Locate the cell with the specified text and output its (X, Y) center coordinate. 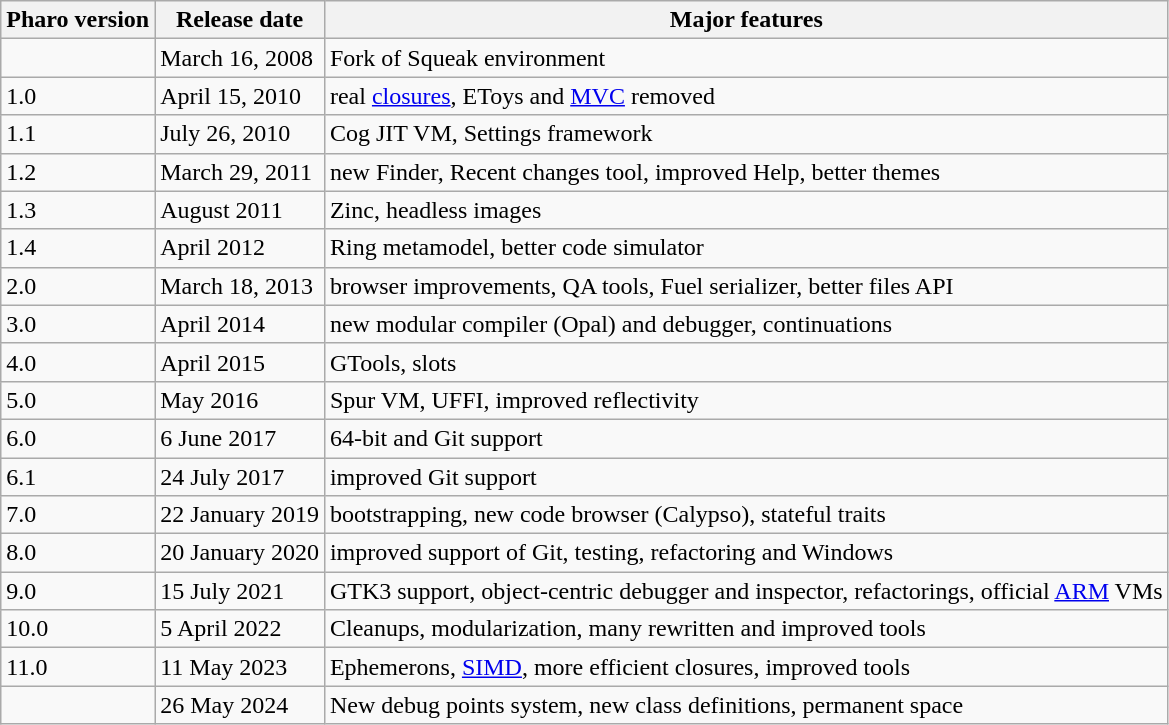
11 May 2023 (240, 667)
bootstrapping, new code browser (Calypso), stateful traits (746, 515)
new modular compiler (Opal) and debugger, continuations (746, 324)
March 16, 2008 (240, 58)
6 June 2017 (240, 438)
Zinc, headless images (746, 210)
20 January 2020 (240, 553)
6.1 (78, 477)
6.0 (78, 438)
April 2014 (240, 324)
New debug points system, new class definitions, permanent space (746, 705)
April 2015 (240, 362)
5 April 2022 (240, 629)
April 15, 2010 (240, 96)
Major features (746, 20)
Cog JIT VM, Settings framework (746, 134)
3.0 (78, 324)
GTK3 support, object-centric debugger and inspector, refactorings, official ARM VMs (746, 591)
Cleanups, modularization, many rewritten and improved tools (746, 629)
1.1 (78, 134)
11.0 (78, 667)
22 January 2019 (240, 515)
April 2012 (240, 248)
10.0 (78, 629)
May 2016 (240, 400)
9.0 (78, 591)
August 2011 (240, 210)
Spur VM, UFFI, improved reflectivity (746, 400)
improved Git support (746, 477)
1.4 (78, 248)
Fork of Squeak environment (746, 58)
real closures, EToys and MVC removed (746, 96)
4.0 (78, 362)
Ring metamodel, better code simulator (746, 248)
26 May 2024 (240, 705)
improved support of Git, testing, refactoring and Windows (746, 553)
1.0 (78, 96)
Pharo version (78, 20)
Ephemerons, SIMD, more efficient closures, improved tools (746, 667)
5.0 (78, 400)
browser improvements, QA tools, Fuel serializer, better files API (746, 286)
64-bit and Git support (746, 438)
24 July 2017 (240, 477)
Release date (240, 20)
new Finder, Recent changes tool, improved Help, better themes (746, 172)
July 26, 2010 (240, 134)
7.0 (78, 515)
March 29, 2011 (240, 172)
1.2 (78, 172)
GTools, slots (746, 362)
March 18, 2013 (240, 286)
8.0 (78, 553)
2.0 (78, 286)
1.3 (78, 210)
15 July 2021 (240, 591)
